Locate the cell with the specified text and output its (x, y) center coordinate. 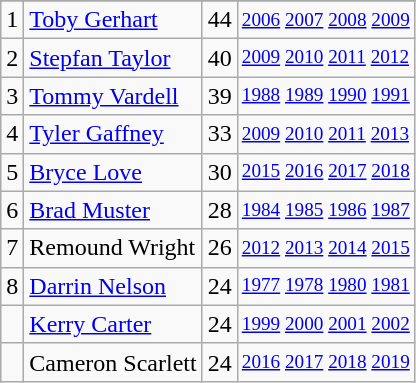
Darrin Nelson (113, 286)
Kerry Carter (113, 324)
Stepfan Taylor (113, 58)
2006 2007 2008 2009 (326, 20)
28 (220, 210)
Remound Wright (113, 248)
39 (220, 96)
Tommy Vardell (113, 96)
8 (12, 286)
3 (12, 96)
1977 1978 1980 1981 (326, 286)
Tyler Gaffney (113, 134)
1984 1985 1986 1987 (326, 210)
2012 2013 2014 2015 (326, 248)
7 (12, 248)
4 (12, 134)
Bryce Love (113, 172)
Cameron Scarlett (113, 362)
2009 2010 2011 2012 (326, 58)
44 (220, 20)
1988 1989 1990 1991 (326, 96)
33 (220, 134)
5 (12, 172)
1999 2000 2001 2002 (326, 324)
1 (12, 20)
30 (220, 172)
Toby Gerhart (113, 20)
2009 2010 2011 2013 (326, 134)
40 (220, 58)
2 (12, 58)
2015 2016 2017 2018 (326, 172)
26 (220, 248)
Brad Muster (113, 210)
6 (12, 210)
2016 2017 2018 2019 (326, 362)
